Scan for the cell matching the given text and deliver its (X, Y) coordinate at center. 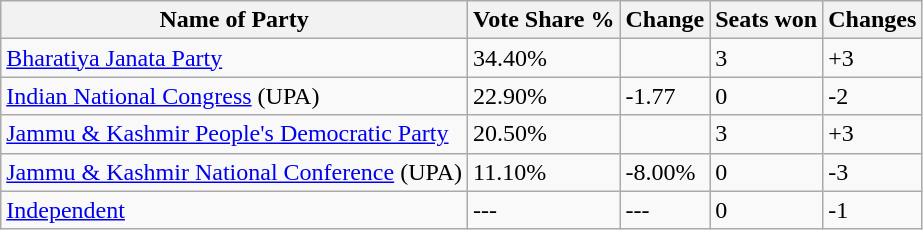
Change (665, 20)
-1 (872, 210)
-3 (872, 172)
22.90% (544, 96)
Jammu & Kashmir People's Democratic Party (234, 134)
Vote Share % (544, 20)
-8.00% (665, 172)
Independent (234, 210)
Changes (872, 20)
11.10% (544, 172)
-1.77 (665, 96)
34.40% (544, 58)
Seats won (766, 20)
-2 (872, 96)
Name of Party (234, 20)
Indian National Congress (UPA) (234, 96)
20.50% (544, 134)
Bharatiya Janata Party (234, 58)
Jammu & Kashmir National Conference (UPA) (234, 172)
